Return (x, y) of the center of cell containing provided text 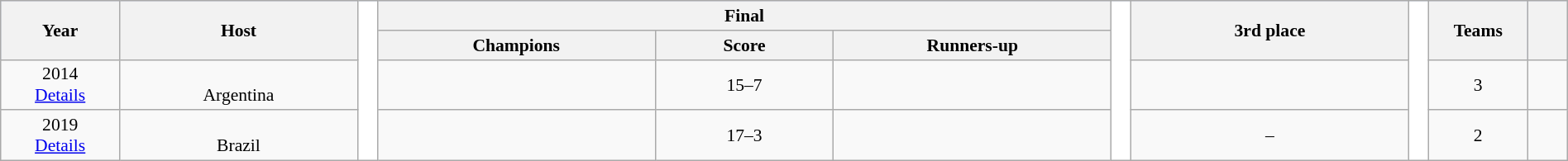
2019Details (60, 135)
Teams (1478, 30)
3rd place (1270, 30)
Argentina (239, 84)
Runners-up (973, 45)
Host (239, 30)
2 (1478, 135)
3 (1478, 84)
– (1270, 135)
Final (744, 16)
17–3 (744, 135)
Year (60, 30)
15–7 (744, 84)
Brazil (239, 135)
Champions (516, 45)
2014Details (60, 84)
Score (744, 45)
